From the cell containing the given text, extract its center point as (X, Y) coordinate. 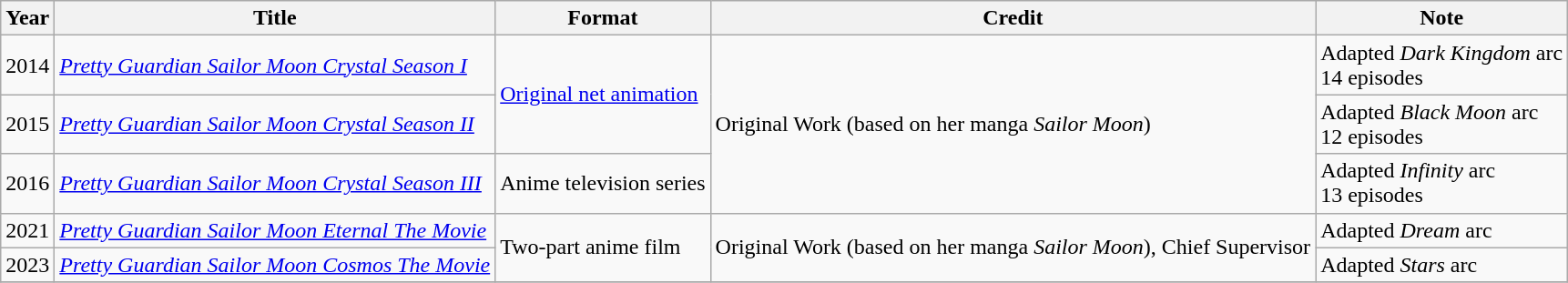
Adapted Stars arc (1442, 265)
Original net animation (603, 95)
Credit (1013, 18)
2016 (27, 184)
Title (275, 18)
Note (1442, 18)
Adapted Dark Kingdom arc14 episodes (1442, 66)
2021 (27, 230)
Two-part anime film (603, 248)
Anime television series (603, 184)
2015 (27, 124)
Adapted Dream arc (1442, 230)
Pretty Guardian Sailor Moon Crystal Season I (275, 66)
Format (603, 18)
2014 (27, 66)
2023 (27, 265)
Pretty Guardian Sailor Moon Crystal Season II (275, 124)
Original Work (based on her manga Sailor Moon) (1013, 124)
Pretty Guardian Sailor Moon Crystal Season III (275, 184)
Year (27, 18)
Pretty Guardian Sailor Moon Eternal The Movie (275, 230)
Pretty Guardian Sailor Moon Cosmos The Movie (275, 265)
Original Work (based on her manga Sailor Moon), Chief Supervisor (1013, 248)
Adapted Black Moon arc12 episodes (1442, 124)
Adapted Infinity arc13 episodes (1442, 184)
